Locate the cell with the specified text and output its (X, Y) center coordinate. 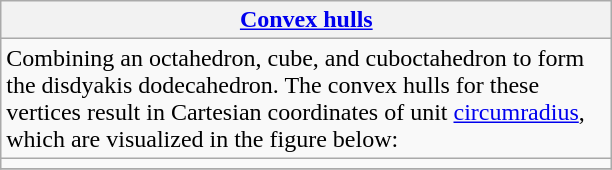
Convex hulls (306, 20)
